For the text-containing cell, return its midpoint in (X, Y) coordinate format. 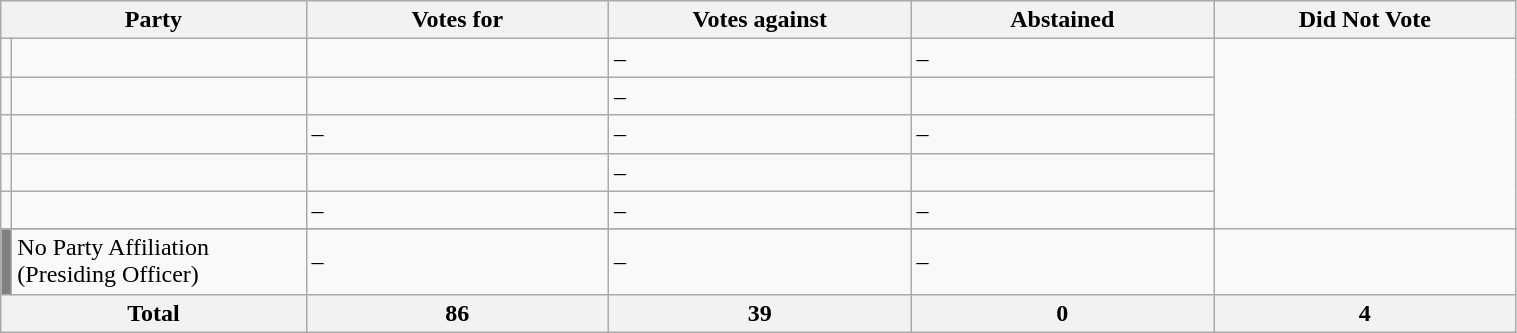
Votes against (759, 20)
0 (1062, 313)
No Party Affiliation (Presiding Officer) (159, 262)
Abstained (1062, 20)
4 (1365, 313)
Did Not Vote (1365, 20)
Votes for (457, 20)
Party (154, 20)
Total (154, 313)
86 (457, 313)
39 (759, 313)
